Scan for the cell matching the given text and deliver its [X, Y] coordinate at center. 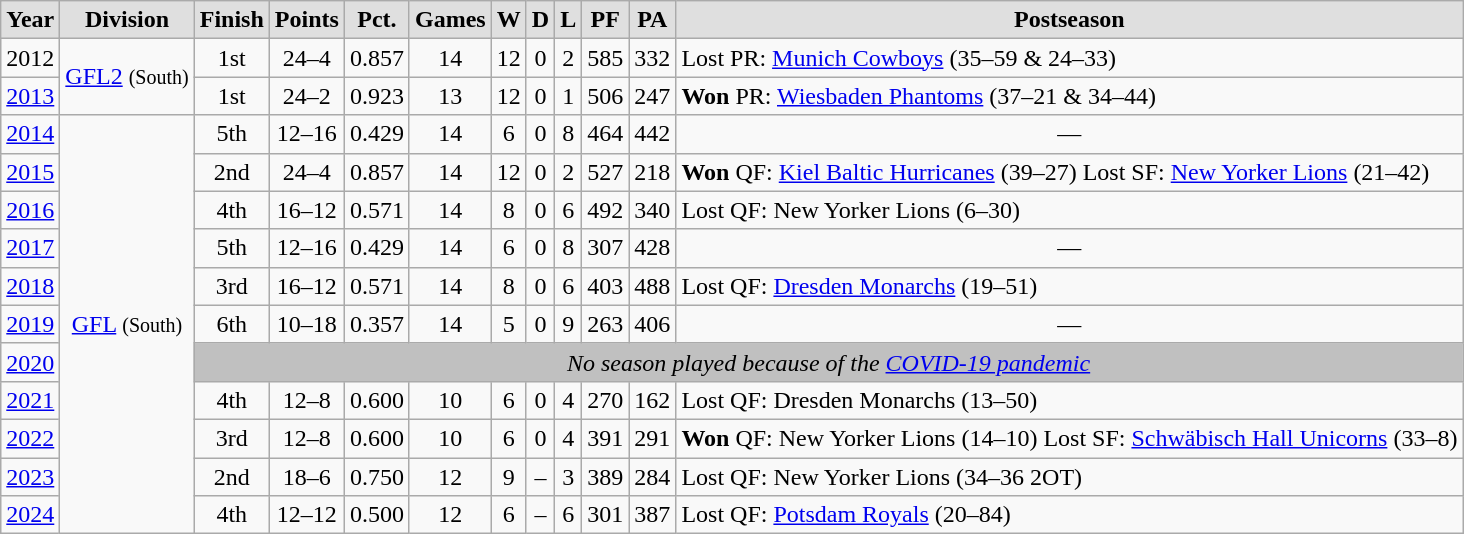
585 [606, 58]
307 [606, 248]
488 [652, 286]
5 [508, 324]
442 [652, 134]
Year [30, 20]
Points [306, 20]
Finish [232, 20]
270 [606, 400]
284 [652, 477]
2016 [30, 210]
D [540, 20]
527 [606, 172]
1 [568, 96]
247 [652, 96]
2013 [30, 96]
10–18 [306, 324]
Won QF: Kiel Baltic Hurricanes (39–27) Lost SF: New Yorker Lions (21–42) [1070, 172]
Lost QF: Dresden Monarchs (13–50) [1070, 400]
Division [127, 20]
Won QF: New Yorker Lions (14–10) Lost SF: Schwäbisch Hall Unicorns (33–8) [1070, 438]
2012 [30, 58]
2023 [30, 477]
6th [232, 324]
0.750 [376, 477]
12–12 [306, 515]
0.500 [376, 515]
3 [568, 477]
Pct. [376, 20]
2019 [30, 324]
Games [450, 20]
GFL2 (South) [127, 77]
13 [450, 96]
406 [652, 324]
340 [652, 210]
Postseason [1070, 20]
0.357 [376, 324]
18–6 [306, 477]
GFL (South) [127, 324]
389 [606, 477]
24–2 [306, 96]
428 [652, 248]
Lost QF: Dresden Monarchs (19–51) [1070, 286]
218 [652, 172]
2017 [30, 248]
2022 [30, 438]
391 [606, 438]
PF [606, 20]
464 [606, 134]
506 [606, 96]
L [568, 20]
PA [652, 20]
403 [606, 286]
Lost QF: Potsdam Royals (20–84) [1070, 515]
263 [606, 324]
387 [652, 515]
291 [652, 438]
Lost QF: New Yorker Lions (6–30) [1070, 210]
332 [652, 58]
2024 [30, 515]
2018 [30, 286]
W [508, 20]
2020 [30, 362]
No season played because of the COVID-19 pandemic [828, 362]
2014 [30, 134]
2021 [30, 400]
2015 [30, 172]
Lost QF: New Yorker Lions (34–36 2OT) [1070, 477]
Lost PR: Munich Cowboys (35–59 & 24–33) [1070, 58]
162 [652, 400]
492 [606, 210]
301 [606, 515]
Won PR: Wiesbaden Phantoms (37–21 & 34–44) [1070, 96]
0.923 [376, 96]
